Find where the given text appears and provide that cell's center as (x, y) coordinate. 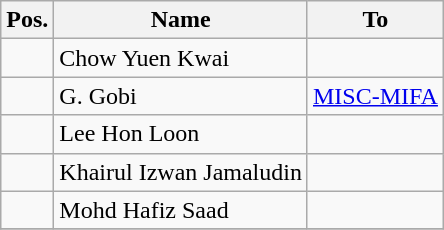
Name (181, 20)
Lee Hon Loon (181, 134)
MISC-MIFA (375, 96)
Chow Yuen Kwai (181, 58)
G. Gobi (181, 96)
Pos. (28, 20)
Khairul Izwan Jamaludin (181, 172)
To (375, 20)
Mohd Hafiz Saad (181, 210)
